Detect which cell encompasses the target text, then output its (x, y) center coordinate. 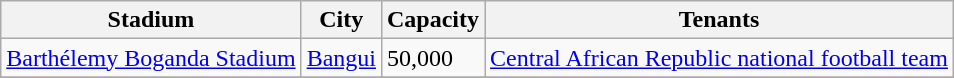
Central African Republic national football team (720, 58)
50,000 (432, 58)
City (341, 20)
Capacity (432, 20)
Stadium (151, 20)
Barthélemy Boganda Stadium (151, 58)
Tenants (720, 20)
Bangui (341, 58)
